Scan for the cell matching the given text and deliver its [X, Y] coordinate at center. 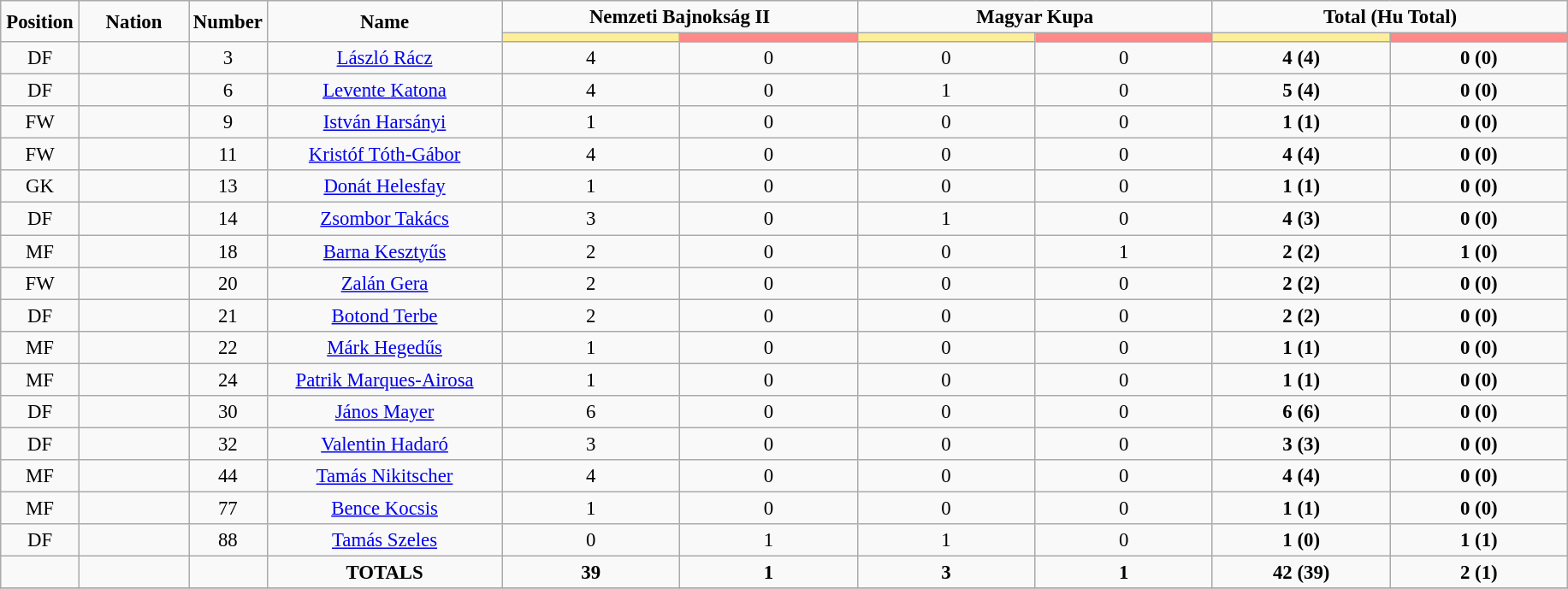
Tamás Szeles [385, 540]
20 [228, 283]
Márk Hegedűs [385, 347]
32 [228, 444]
9 [228, 122]
János Mayer [385, 412]
Botond Terbe [385, 315]
Zsombor Takács [385, 219]
42 (39) [1301, 573]
4 (3) [1301, 219]
3 (3) [1301, 444]
Position [40, 21]
2 (1) [1479, 573]
18 [228, 251]
44 [228, 476]
22 [228, 347]
Barna Kesztyűs [385, 251]
88 [228, 540]
5 (4) [1301, 91]
39 [591, 573]
11 [228, 155]
30 [228, 412]
Number [228, 21]
László Rácz [385, 58]
Zalán Gera [385, 283]
Total (Hu Total) [1389, 17]
13 [228, 187]
Kristóf Tóth-Gábor [385, 155]
14 [228, 219]
Name [385, 21]
TOTALS [385, 573]
77 [228, 508]
Nation [133, 21]
Patrik Marques-Airosa [385, 380]
24 [228, 380]
Magyar Kupa [1035, 17]
Levente Katona [385, 91]
István Harsányi [385, 122]
21 [228, 315]
Tamás Nikitscher [385, 476]
Nemzeti Bajnokság II [679, 17]
Bence Kocsis [385, 508]
Valentin Hadaró [385, 444]
Donát Helesfay [385, 187]
6 (6) [1301, 412]
GK [40, 187]
